From the cell containing the given text, extract its center point as [x, y] coordinate. 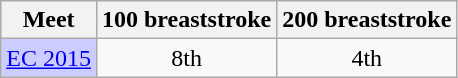
Meet [49, 20]
200 breaststroke [367, 20]
4th [367, 58]
EC 2015 [49, 58]
8th [186, 58]
100 breaststroke [186, 20]
